Detect which cell encompasses the target text, then output its [X, Y] center coordinate. 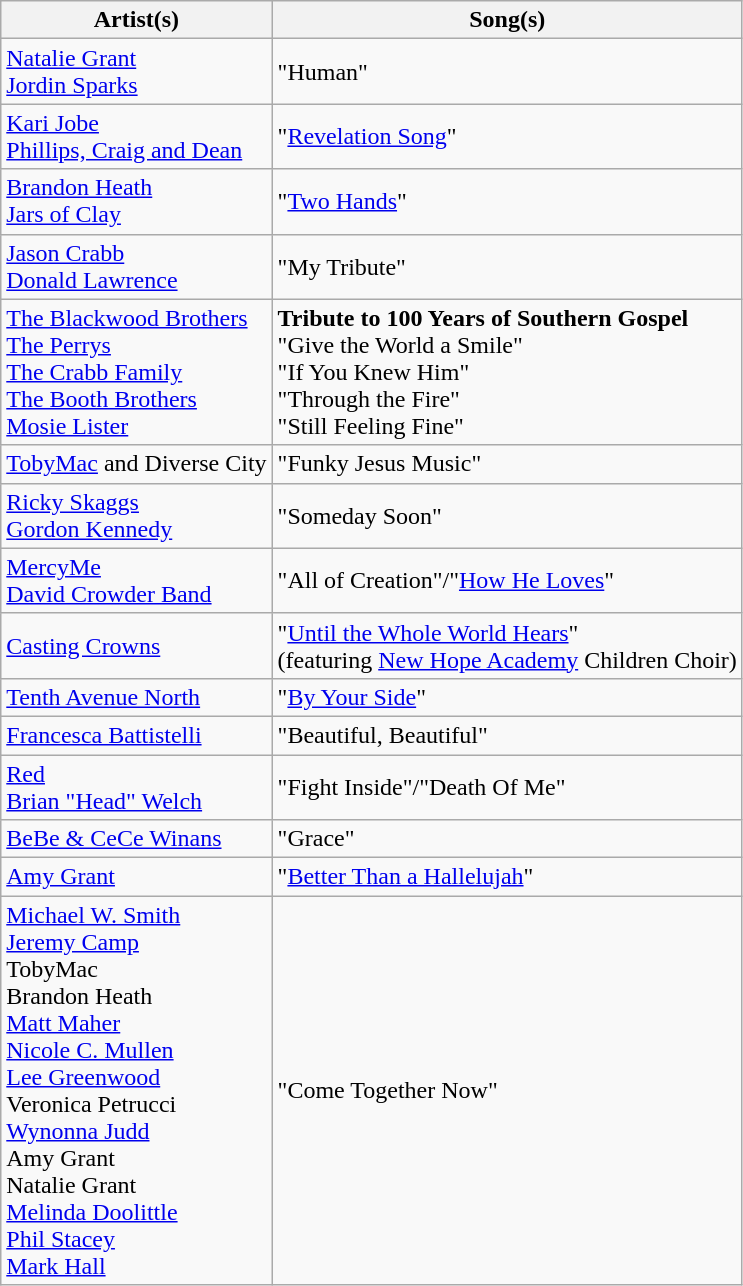
Artist(s) [136, 20]
TobyMac and Diverse City [136, 464]
Amy Grant [136, 877]
"Someday Soon" [507, 516]
Jason CrabbDonald Lawrence [136, 266]
Casting Crowns [136, 646]
"Two Hands" [507, 202]
Song(s) [507, 20]
Kari JobePhillips, Craig and Dean [136, 136]
Tenth Avenue North [136, 697]
"Grace" [507, 839]
"All of Creation"/"How He Loves" [507, 580]
Brandon HeathJars of Clay [136, 202]
"Until the Whole World Hears"(featuring New Hope Academy Children Choir) [507, 646]
Natalie GrantJordin Sparks [136, 72]
"My Tribute" [507, 266]
"Beautiful, Beautiful" [507, 735]
"Human" [507, 72]
The Blackwood BrothersThe PerrysThe Crabb FamilyThe Booth BrothersMosie Lister [136, 372]
"Revelation Song" [507, 136]
"Funky Jesus Music" [507, 464]
RedBrian "Head" Welch [136, 786]
"By Your Side" [507, 697]
"Come Together Now" [507, 1090]
Ricky SkaggsGordon Kennedy [136, 516]
BeBe & CeCe Winans [136, 839]
"Fight Inside"/"Death Of Me" [507, 786]
Francesca Battistelli [136, 735]
Tribute to 100 Years of Southern Gospel"Give the World a Smile""If You Knew Him""Through the Fire""Still Feeling Fine" [507, 372]
MercyMeDavid Crowder Band [136, 580]
"Better Than a Hallelujah" [507, 877]
